Pinpoint the cell where the given text exists, returning its [X, Y] midpoint coordinate. 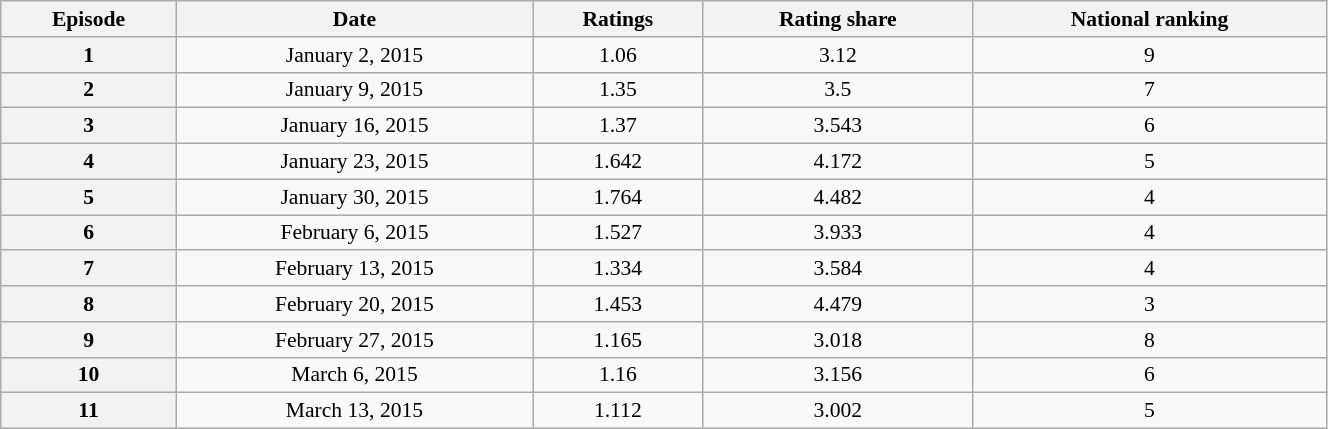
1.35 [618, 90]
January 9, 2015 [354, 90]
Ratings [618, 19]
1 [89, 55]
4.479 [838, 304]
January 30, 2015 [354, 197]
January 2, 2015 [354, 55]
March 6, 2015 [354, 375]
3.156 [838, 375]
10 [89, 375]
2 [89, 90]
1.16 [618, 375]
3.5 [838, 90]
1.06 [618, 55]
3.933 [838, 233]
National ranking [1150, 19]
3.584 [838, 269]
Episode [89, 19]
4.482 [838, 197]
January 23, 2015 [354, 162]
1.334 [618, 269]
1.453 [618, 304]
1.642 [618, 162]
January 16, 2015 [354, 126]
February 6, 2015 [354, 233]
3.543 [838, 126]
1.112 [618, 411]
March 13, 2015 [354, 411]
Rating share [838, 19]
1.165 [618, 340]
Date [354, 19]
1.527 [618, 233]
February 20, 2015 [354, 304]
February 13, 2015 [354, 269]
3.018 [838, 340]
11 [89, 411]
3.12 [838, 55]
3.002 [838, 411]
4.172 [838, 162]
1.764 [618, 197]
1.37 [618, 126]
February 27, 2015 [354, 340]
